Extract the (X, Y) coordinate from the center of the cell holding the provided text.  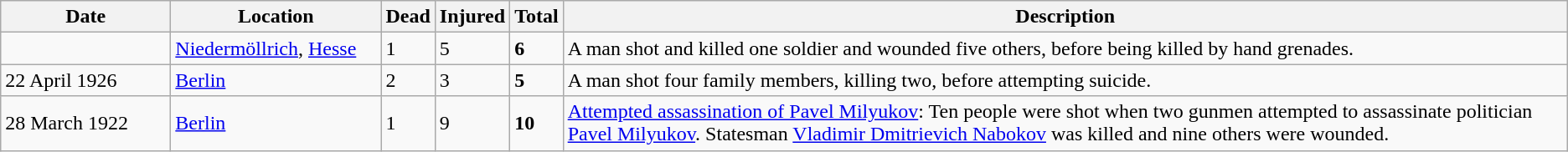
10 (537, 124)
22 April 1926 (85, 80)
Description (1065, 17)
Dead (408, 17)
28 March 1922 (85, 124)
Total (537, 17)
2 (408, 80)
A man shot four family members, killing two, before attempting suicide. (1065, 80)
Location (276, 17)
Niedermöllrich, Hesse (276, 48)
3 (472, 80)
9 (472, 124)
Date (85, 17)
6 (537, 48)
Injured (472, 17)
A man shot and killed one soldier and wounded five others, before being killed by hand grenades. (1065, 48)
